Extract the (x, y) coordinate from the center of the cell holding the provided text.  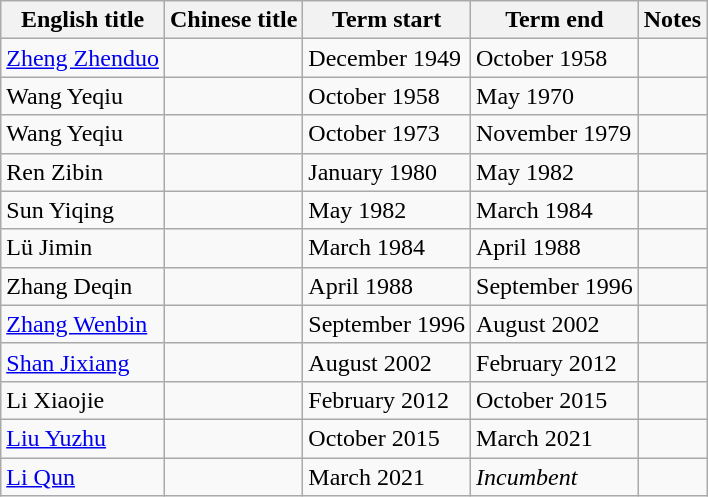
May 1970 (555, 96)
December 1949 (387, 58)
Incumbent (555, 477)
Lü Jimin (83, 248)
Notes (672, 20)
Liu Yuzhu (83, 438)
Ren Zibin (83, 172)
January 1980 (387, 172)
Zhang Wenbin (83, 324)
Zhang Deqin (83, 286)
November 1979 (555, 134)
English title (83, 20)
Sun Yiqing (83, 210)
Zheng Zhenduo (83, 58)
Li Xiaojie (83, 400)
Chinese title (233, 20)
Li Qun (83, 477)
Term end (555, 20)
Term start (387, 20)
October 1973 (387, 134)
Shan Jixiang (83, 362)
